From the cell containing the given text, extract its center point as (X, Y) coordinate. 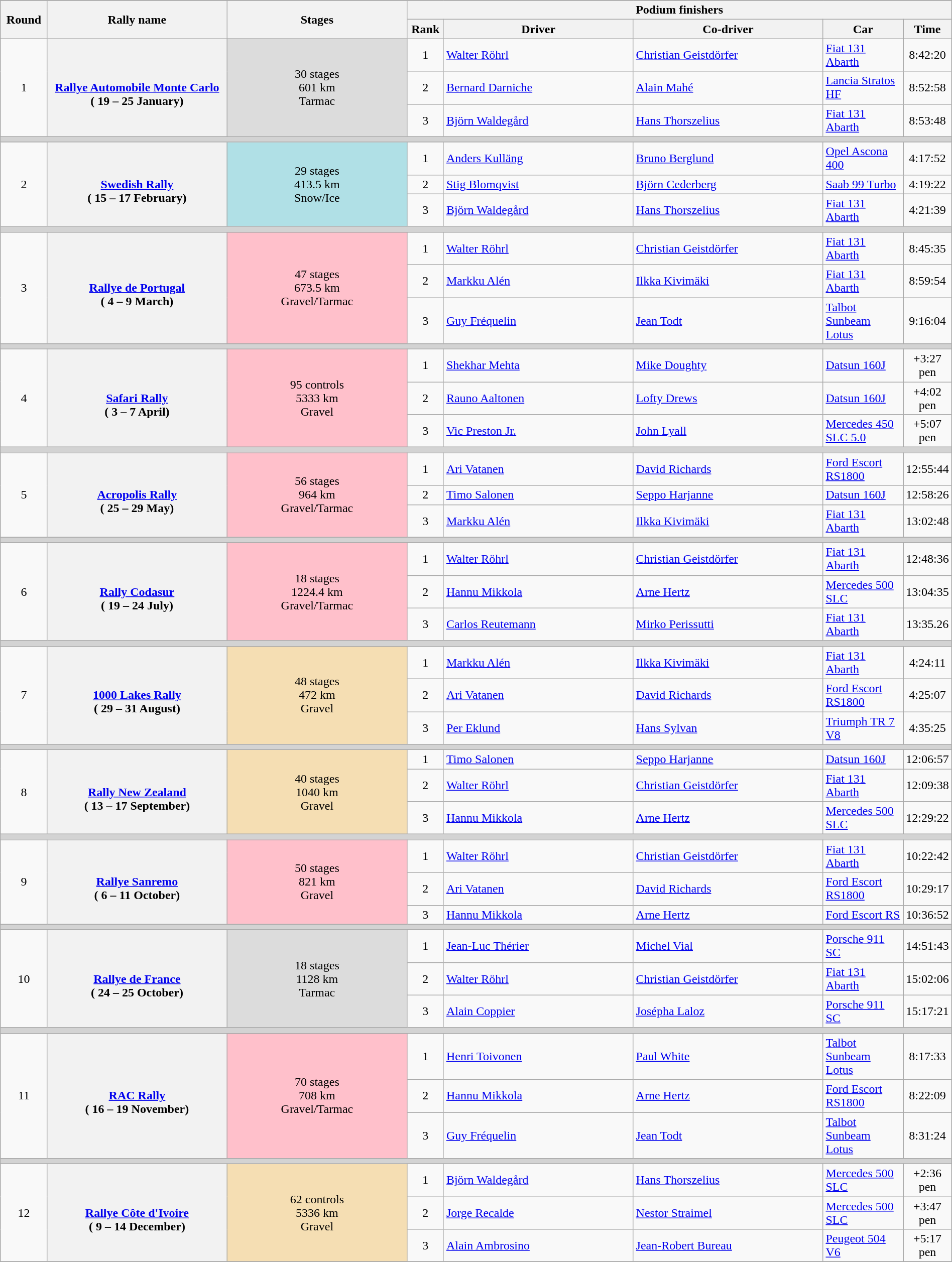
Rally New Zealand( 13 – 17 September) (137, 792)
15:17:21 (927, 1011)
12:06:57 (927, 760)
4:25:07 (927, 695)
Alain Coppier (538, 1011)
Rallye Côte d'Ivoire( 9 – 14 December) (137, 1213)
Stages (317, 20)
11 (24, 1095)
Lofty Drews (728, 399)
10:29:17 (927, 889)
10 (24, 979)
5 (24, 495)
Rallye de France( 24 – 25 October) (137, 979)
Rauno Aaltonen (538, 399)
12 (24, 1213)
30 stages601 kmTarmac (317, 87)
Opel Ascona 400 (863, 159)
8:17:33 (927, 1056)
Triumph TR 7 V8 (863, 728)
Henri Toivonen (538, 1056)
Swedish Rally( 15 – 17 February) (137, 184)
+3:47 pen (927, 1213)
Rank (425, 29)
Alain Mahé (728, 87)
13:04:35 (927, 591)
18 stages1128 kmTarmac (317, 979)
Time (927, 29)
Safari Rally( 3 – 7 April) (137, 399)
+5:17 pen (927, 1246)
1000 Lakes Rally( 29 – 31 August) (137, 695)
95 controls5333 kmGravel (317, 399)
8:52:58 (927, 87)
10:22:42 (927, 856)
Jorge Recalde (538, 1213)
18 stages1224.4 kmGravel/Tarmac (317, 591)
RAC Rally( 16 – 19 November) (137, 1095)
12:48:36 (927, 559)
47 stages673.5 kmGravel/Tarmac (317, 288)
Peugeot 504 V6 (863, 1246)
12:58:26 (927, 495)
Nestor Straimel (728, 1213)
6 (24, 591)
+4:02 pen (927, 399)
8:42:20 (927, 55)
Ford Escort RS (863, 915)
Acropolis Rally( 25 – 29 May) (137, 495)
Saab 99 Turbo (863, 184)
Josépha Laloz (728, 1011)
Carlos Reutemann (538, 624)
Rally name (137, 20)
13:02:48 (927, 521)
Jean-Luc Thérier (538, 946)
Bernard Darniche (538, 87)
Jean-Robert Bureau (728, 1246)
Michel Vial (728, 946)
Paul White (728, 1056)
Mike Doughty (728, 365)
Rally Codasur( 19 – 24 July) (137, 591)
Per Eklund (538, 728)
Vic Preston Jr. (538, 431)
56 stages964 kmGravel/Tarmac (317, 495)
4:35:25 (927, 728)
70 stages708 kmGravel/Tarmac (317, 1095)
9 (24, 882)
+3:27 pen (927, 365)
Mercedes 450 SLC 5.0 (863, 431)
8:59:54 (927, 281)
4:21:39 (927, 210)
8:53:48 (927, 120)
12:09:38 (927, 785)
29 stages413.5 kmSnow/Ice (317, 184)
15:02:06 (927, 979)
Bruno Berglund (728, 159)
Podium finishers (679, 10)
Rallye Automobile Monte Carlo( 19 – 25 January) (137, 87)
Car (863, 29)
Hans Sylvan (728, 728)
10:36:52 (927, 915)
50 stages821 kmGravel (317, 882)
+5:07 pen (927, 431)
14:51:43 (927, 946)
Mirko Perissutti (728, 624)
Co-driver (728, 29)
8:31:24 (927, 1135)
Björn Cederberg (728, 184)
48 stages472 kmGravel (317, 695)
Rallye Sanremo( 6 – 11 October) (137, 882)
9:16:04 (927, 320)
40 stages1040 kmGravel (317, 792)
4 (24, 399)
Driver (538, 29)
Alain Ambrosino (538, 1246)
8:22:09 (927, 1095)
8:45:35 (927, 248)
John Lyall (728, 431)
Round (24, 20)
Rallye de Portugal( 4 – 9 March) (137, 288)
4:24:11 (927, 663)
Lancia Stratos HF (863, 87)
7 (24, 695)
4:19:22 (927, 184)
Shekhar Mehta (538, 365)
4:17:52 (927, 159)
+2:36 pen (927, 1181)
13:35.26 (927, 624)
Anders Kulläng (538, 159)
62 controls5336 kmGravel (317, 1213)
12:55:44 (927, 469)
8 (24, 792)
12:29:22 (927, 818)
Stig Blomqvist (538, 184)
